Return the (X, Y) coordinate for the center point of the cell that contains the specified text.  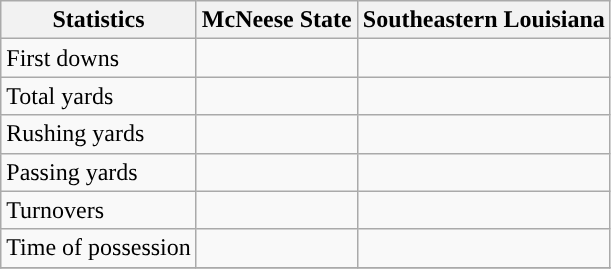
First downs (99, 58)
Total yards (99, 96)
Statistics (99, 20)
Southeastern Louisiana (484, 20)
Time of possession (99, 248)
McNeese State (276, 20)
Rushing yards (99, 134)
Turnovers (99, 210)
Passing yards (99, 172)
